Return (x, y) of the center of cell containing provided text 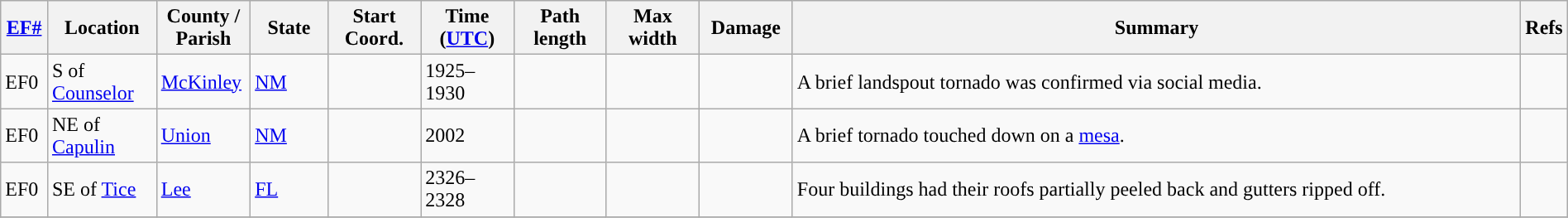
Time (UTC) (467, 28)
McKinley (203, 81)
S of Counselor (102, 81)
EF# (25, 28)
A brief landspout tornado was confirmed via social media. (1156, 81)
Start Coord. (374, 28)
NE of Capulin (102, 136)
Refs (1544, 28)
Four buildings had their roofs partially peeled back and gutters ripped off. (1156, 189)
A brief tornado touched down on a mesa. (1156, 136)
Damage (746, 28)
SE of Tice (102, 189)
Max width (653, 28)
2326–2328 (467, 189)
County / Parish (203, 28)
2002 (467, 136)
Path length (560, 28)
State (289, 28)
Lee (203, 189)
Union (203, 136)
Location (102, 28)
FL (289, 189)
1925–1930 (467, 81)
Summary (1156, 28)
